Locate the cell with the specified text and output its (x, y) center coordinate. 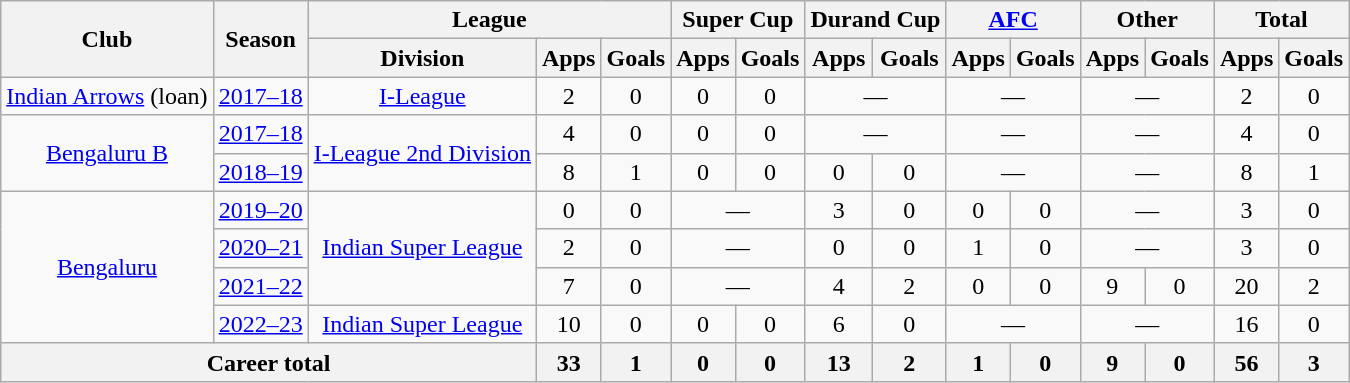
Bengaluru (107, 267)
2021–22 (260, 286)
20 (1246, 286)
2019–20 (260, 210)
33 (569, 362)
Season (260, 39)
7 (569, 286)
Bengaluru B (107, 153)
Indian Arrows (loan) (107, 96)
Durand Cup (876, 20)
I-League (422, 96)
2022–23 (260, 324)
13 (839, 362)
10 (569, 324)
Division (422, 58)
Super Cup (738, 20)
Other (1147, 20)
Total (1281, 20)
6 (839, 324)
I-League 2nd Division (422, 153)
AFC (1013, 20)
Club (107, 39)
Career total (269, 362)
2018–19 (260, 172)
2020–21 (260, 248)
56 (1246, 362)
16 (1246, 324)
League (490, 20)
